Scan for the cell matching the given text and deliver its [x, y] coordinate at center. 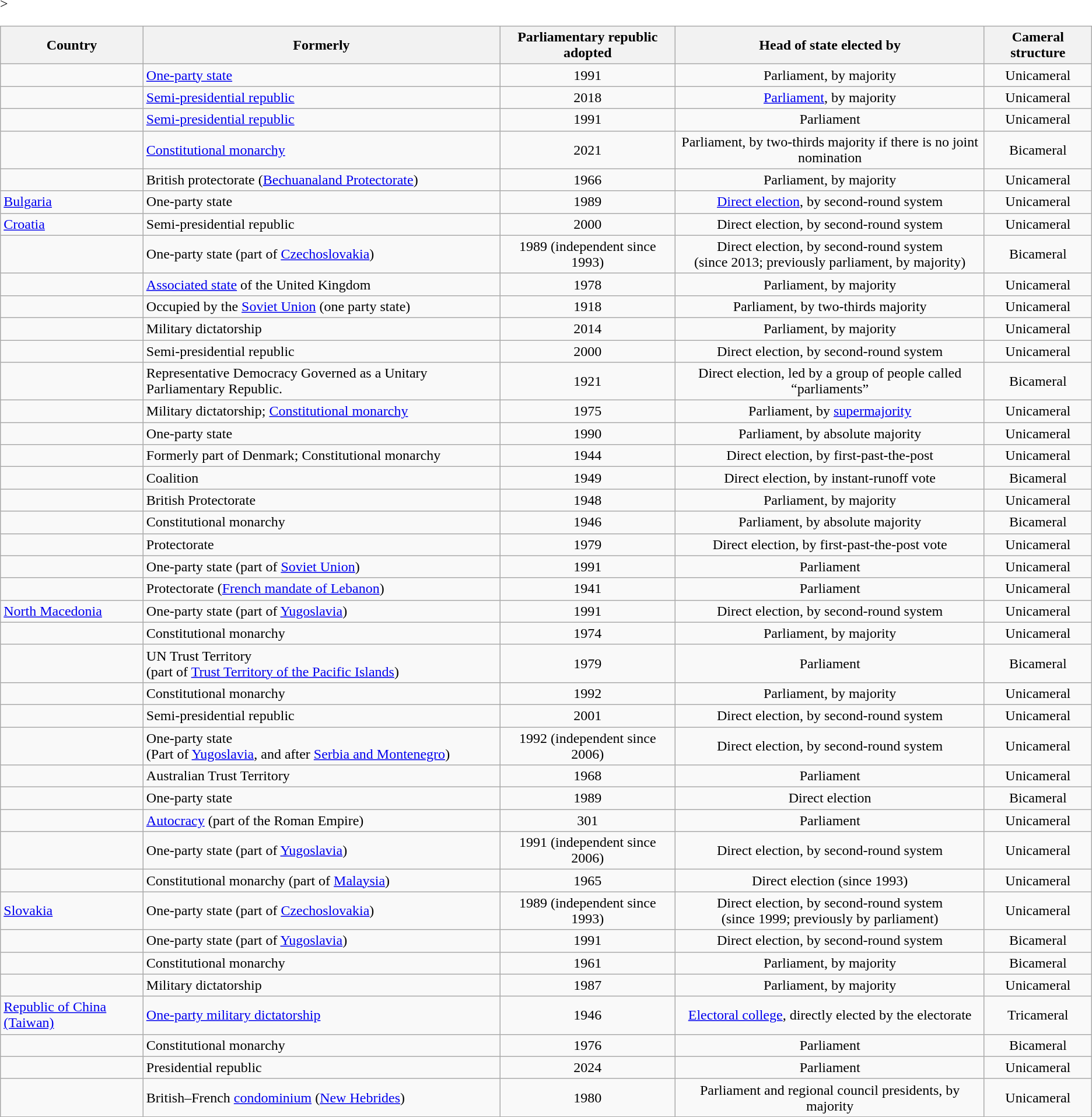
Formerly [321, 46]
Representative Democracy Governed as a Unitary Parliamentary Republic. [321, 382]
1941 [588, 589]
Electoral college, directly elected by the electorate [829, 1015]
1976 [588, 1045]
1965 [588, 881]
Australian Trust Territory [321, 776]
1974 [588, 633]
1949 [588, 478]
One-party military dictatorship [321, 1015]
Country [72, 46]
Croatia [72, 224]
Constitutional monarchy (part of Malaysia) [321, 881]
Coalition [321, 478]
Cameral structure [1038, 46]
British–French condominium (New Hebrides) [321, 1097]
1944 [588, 456]
1948 [588, 500]
Parliament, by two-thirds majority [829, 306]
2001 [588, 715]
1968 [588, 776]
Parliament, by supermajority [829, 411]
2021 [588, 149]
1978 [588, 284]
1992 [588, 693]
Occupied by the Soviet Union (one party state) [321, 306]
Direct election [829, 798]
Presidential republic [321, 1067]
Slovakia [72, 910]
Direct election, by instant-runoff vote [829, 478]
British Protectorate [321, 500]
Protectorate [321, 544]
One-party state (Part of Yugoslavia, and after Serbia and Montenegro) [321, 746]
Tricameral [1038, 1015]
1966 [588, 180]
Protectorate (French mandate of Lebanon) [321, 589]
UN Trust Territory(part of Trust Territory of the Pacific Islands) [321, 663]
Associated state of the United Kingdom [321, 284]
1987 [588, 985]
2014 [588, 329]
One-party state (part of Soviet Union) [321, 567]
Direct election (since 1993) [829, 881]
1990 [588, 434]
Parliamentary republic adopted [588, 46]
1921 [588, 382]
Parliament, by two-thirds majority if there is no joint nomination [829, 149]
Direct election, by second-round system (since 2013; previously parliament, by majority) [829, 254]
Military dictatorship; Constitutional monarchy [321, 411]
1918 [588, 306]
Bulgaria [72, 202]
Direct election, led by a group of people called “parliaments” [829, 382]
1991 (independent since 2006) [588, 851]
2018 [588, 97]
2024 [588, 1067]
Formerly part of Denmark; Constitutional monarchy [321, 456]
Parliament and regional council presidents, by majority [829, 1097]
Head of state elected by [829, 46]
301 [588, 821]
1992 (independent since 2006) [588, 746]
1975 [588, 411]
Republic of China (Taiwan) [72, 1015]
Direct election, by first-past-the-post [829, 456]
1961 [588, 963]
Direct election, by first-past-the-post vote [829, 544]
1980 [588, 1097]
Autocracy (part of the Roman Empire) [321, 821]
Direct election, by second-round system (since 1999; previously by parliament) [829, 910]
British protectorate (Bechuanaland Protectorate) [321, 180]
North Macedonia [72, 611]
